Return [X, Y] of the center of cell containing provided text 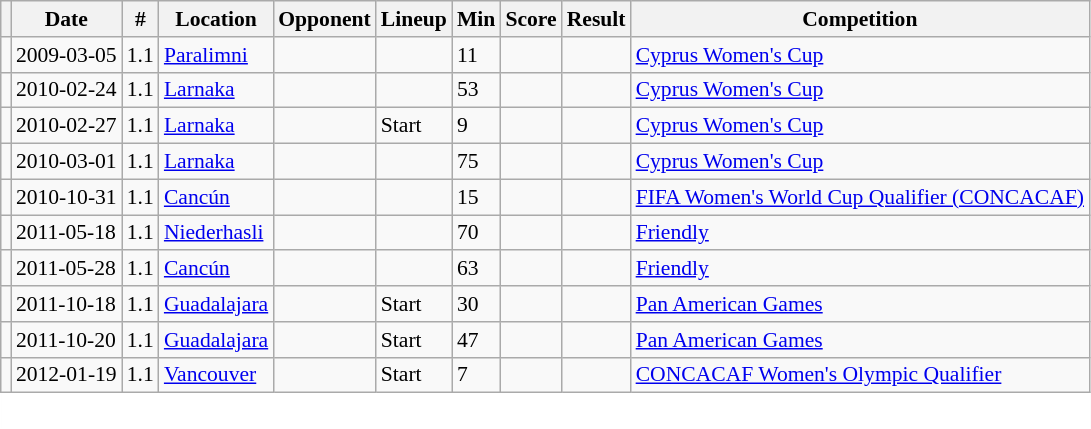
# [140, 19]
11 [476, 55]
CONCACAF Women's Olympic Qualifier [860, 375]
Opponent [324, 19]
Lineup [414, 19]
9 [476, 126]
Date [66, 19]
15 [476, 197]
2010-03-01 [66, 162]
63 [476, 269]
75 [476, 162]
Score [530, 19]
2009-03-05 [66, 55]
2011-05-28 [66, 269]
Competition [860, 19]
70 [476, 233]
Location [216, 19]
Paralimni [216, 55]
Result [596, 19]
53 [476, 90]
2011-05-18 [66, 233]
2012-01-19 [66, 375]
2010-02-24 [66, 90]
FIFA Women's World Cup Qualifier (CONCACAF) [860, 197]
2010-10-31 [66, 197]
30 [476, 304]
Vancouver [216, 375]
2010-02-27 [66, 126]
47 [476, 340]
Niederhasli [216, 233]
Min [476, 19]
2011-10-20 [66, 340]
7 [476, 375]
2011-10-18 [66, 304]
